Output the (x, y) coordinate of the center of the cell containing the given text.  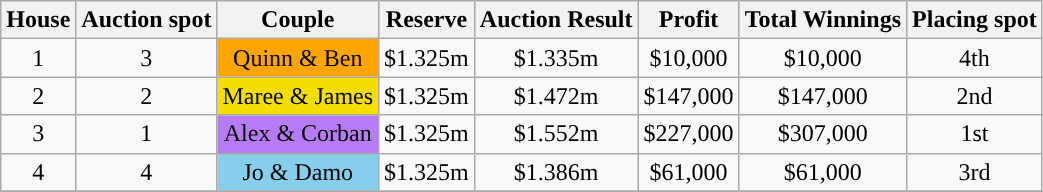
Jo & Damo (298, 172)
Auction Result (556, 20)
3rd (975, 172)
Alex & Corban (298, 134)
Quinn & Ben (298, 58)
$1.386m (556, 172)
Profit (688, 20)
Total Winnings (822, 20)
Maree & James (298, 96)
$1.335m (556, 58)
$1.552m (556, 134)
$1.472m (556, 96)
2nd (975, 96)
Auction spot (146, 20)
$227,000 (688, 134)
Placing spot (975, 20)
1st (975, 134)
House (38, 20)
Reserve (427, 20)
4th (975, 58)
Couple (298, 20)
$307,000 (822, 134)
